Scan for the cell matching the given text and deliver its (X, Y) coordinate at center. 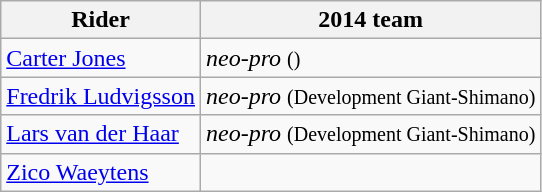
Carter Jones (101, 58)
Rider (101, 20)
Lars van der Haar (101, 134)
Fredrik Ludvigsson (101, 96)
Zico Waeytens (101, 172)
neo-pro () (370, 58)
2014 team (370, 20)
